Return [X, Y] of the center of cell containing provided text 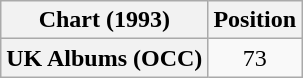
Position [255, 20]
Chart (1993) [104, 20]
UK Albums (OCC) [104, 58]
73 [255, 58]
